Find where the given text appears and provide that cell's center as (X, Y) coordinate. 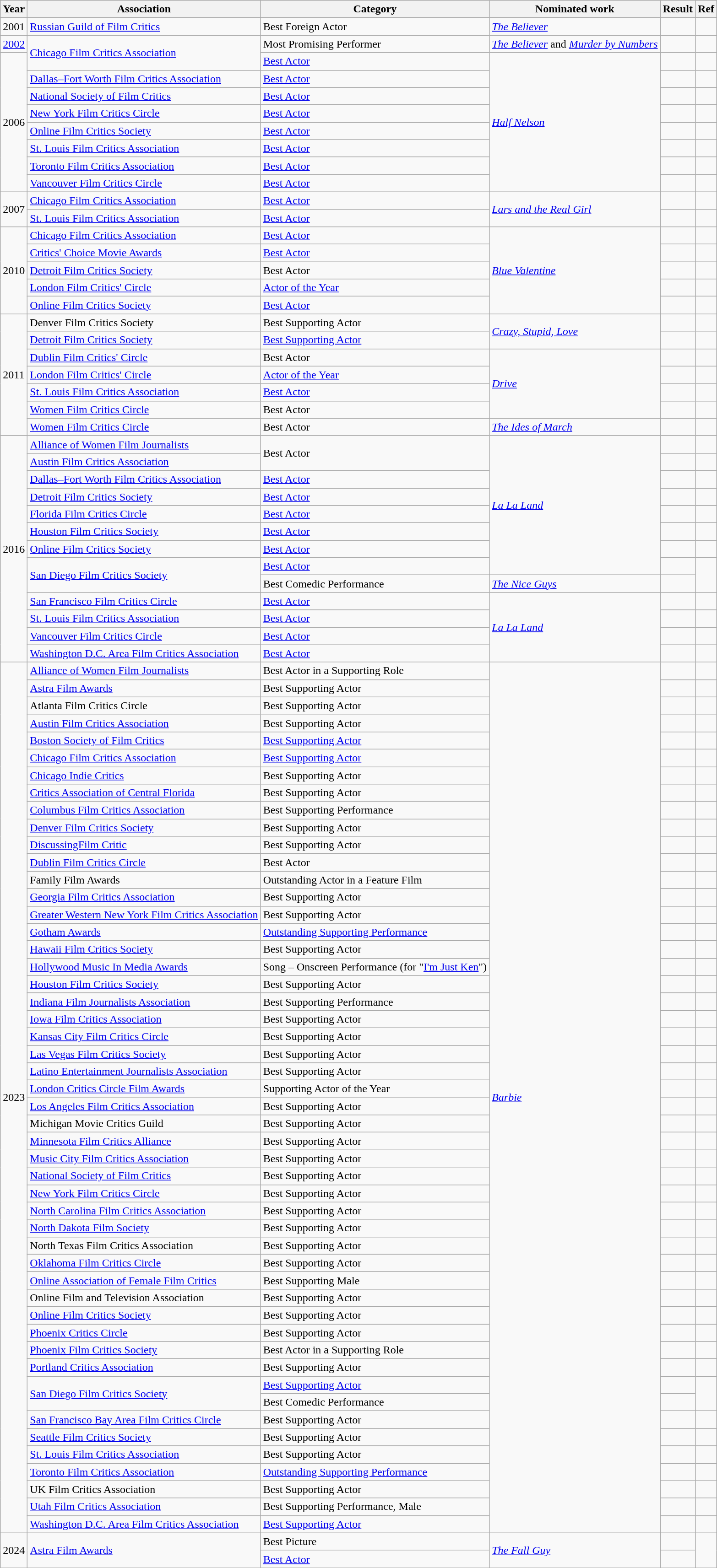
Critics Association of Central Florida (144, 793)
Minnesota Film Critics Alliance (144, 1141)
Ref (706, 9)
North Carolina Film Critics Association (144, 1211)
Association (144, 9)
Michigan Movie Critics Guild (144, 1124)
Most Promising Performer (375, 44)
Seattle Film Critics Society (144, 1437)
Crazy, Stupid, Love (575, 331)
Lars and the Real Girl (575, 209)
Indiana Film Journalists Association (144, 1002)
2001 (14, 27)
Florida Film Critics Circle (144, 514)
Online Film and Television Association (144, 1298)
San Francisco Film Critics Circle (144, 601)
Las Vegas Film Critics Society (144, 1054)
Year (14, 9)
Utah Film Critics Association (144, 1507)
Latino Entertainment Journalists Association (144, 1072)
2007 (14, 209)
2002 (14, 44)
The Nice Guys (575, 584)
Song – Onscreen Performance (for "I'm Just Ken") (375, 967)
2023 (14, 1097)
North Texas Film Critics Association (144, 1245)
Barbie (575, 1097)
Drive (575, 383)
San Francisco Bay Area Film Critics Circle (144, 1420)
Phoenix Film Critics Society (144, 1350)
Music City Film Critics Association (144, 1158)
Iowa Film Critics Association (144, 1019)
Best Picture (375, 1541)
2006 (14, 122)
Atlanta Film Critics Circle (144, 706)
Greater Western New York Film Critics Association (144, 915)
Hollywood Music In Media Awards (144, 967)
The Fall Guy (575, 1550)
2010 (14, 270)
London Critics Circle Film Awards (144, 1089)
Best Supporting Performance, Male (375, 1507)
Nominated work (575, 9)
Family Film Awards (144, 880)
North Dakota Film Society (144, 1228)
DiscussingFilm Critic (144, 845)
Best Foreign Actor (375, 27)
Gotham Awards (144, 932)
UK Film Critics Association (144, 1489)
Dublin Film Critics' Circle (144, 357)
Boston Society of Film Critics (144, 740)
Supporting Actor of the Year (375, 1089)
Best Supporting Male (375, 1280)
Russian Guild of Film Critics (144, 27)
Oklahoma Film Critics Circle (144, 1263)
Outstanding Actor in a Feature Film (375, 880)
2024 (14, 1550)
Blue Valentine (575, 270)
The Believer (575, 27)
Dublin Film Critics Circle (144, 862)
Category (375, 9)
Chicago Indie Critics (144, 776)
Georgia Film Critics Association (144, 897)
Critics' Choice Movie Awards (144, 253)
Portland Critics Association (144, 1368)
Half Nelson (575, 122)
Los Angeles Film Critics Association (144, 1106)
Hawaii Film Critics Society (144, 949)
The Believer and Murder by Numbers (575, 44)
2011 (14, 375)
The Ides of March (575, 427)
Columbus Film Critics Association (144, 810)
Online Association of Female Film Critics (144, 1280)
Result (678, 9)
Phoenix Critics Circle (144, 1333)
2016 (14, 549)
Kansas City Film Critics Circle (144, 1036)
